Scan for the cell matching the given text and deliver its [X, Y] coordinate at center. 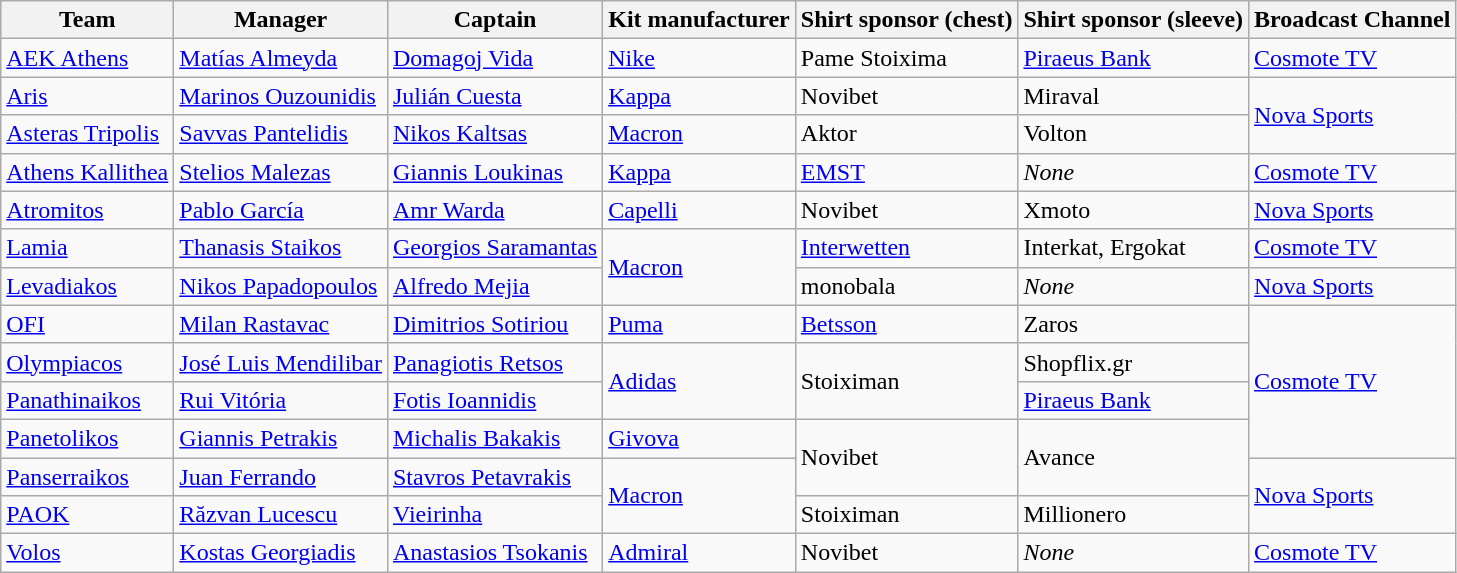
Anastasios Tsokanis [494, 553]
Interkat, Ergokat [1134, 248]
Pablo García [281, 210]
Nikos Papadopoulos [281, 286]
Shopflix.gr [1134, 362]
Adidas [700, 381]
Julián Cuesta [494, 96]
Atromitos [88, 210]
AEK Athens [88, 58]
Fotis Ioannidis [494, 400]
Interwetten [906, 248]
Milan Rastavac [281, 324]
Răzvan Lucescu [281, 515]
Nikos Kaltsas [494, 134]
Thanasis Staikos [281, 248]
Team [88, 20]
PAOK [88, 515]
Kit manufacturer [700, 20]
Giannis Petrakis [281, 438]
Manager [281, 20]
Panetolikos [88, 438]
José Luis Mendilibar [281, 362]
Matías Almeyda [281, 58]
Broadcast Channel [1352, 20]
Marinos Ouzounidis [281, 96]
Pame Stoixima [906, 58]
OFI [88, 324]
Aktor [906, 134]
Millionero [1134, 515]
Nike [700, 58]
monobala [906, 286]
Volton [1134, 134]
Capelli [700, 210]
Admiral [700, 553]
Amr Warda [494, 210]
Givova [700, 438]
Xmoto [1134, 210]
Captain [494, 20]
Zaros [1134, 324]
Panserraikos [88, 477]
Levadiakos [88, 286]
Alfredo Mejia [494, 286]
Juan Ferrando [281, 477]
Domagoj Vida [494, 58]
Olympiacos [88, 362]
Dimitrios Sotiriou [494, 324]
Puma [700, 324]
Stavros Petavrakis [494, 477]
Georgios Saramantas [494, 248]
Lamia [88, 248]
Savvas Pantelidis [281, 134]
Stelios Malezas [281, 172]
Vieirinha [494, 515]
EMST [906, 172]
Aris [88, 96]
Avance [1134, 457]
Shirt sponsor (chest) [906, 20]
Giannis Loukinas [494, 172]
Panathinaikos [88, 400]
Athens Kallithea [88, 172]
Miraval [1134, 96]
Panagiotis Retsos [494, 362]
Shirt sponsor (sleeve) [1134, 20]
Kostas Georgiadis [281, 553]
Asteras Tripolis [88, 134]
Volos [88, 553]
Rui Vitória [281, 400]
Betsson [906, 324]
Michalis Bakakis [494, 438]
